Find where the given text appears and provide that cell's center as [X, Y] coordinate. 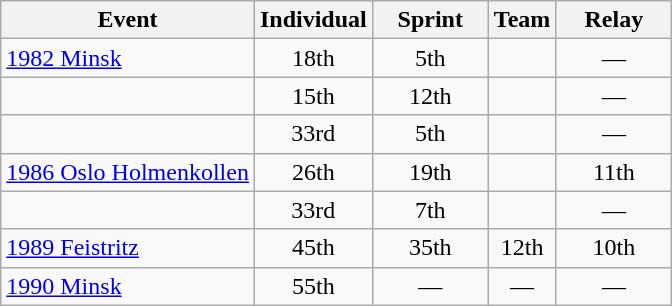
Event [128, 20]
26th [313, 172]
Team [522, 20]
1990 Minsk [128, 286]
45th [313, 248]
18th [313, 58]
1986 Oslo Holmenkollen [128, 172]
19th [430, 172]
35th [430, 248]
15th [313, 96]
7th [430, 210]
Relay [614, 20]
55th [313, 286]
1989 Feistritz [128, 248]
Sprint [430, 20]
1982 Minsk [128, 58]
10th [614, 248]
Individual [313, 20]
11th [614, 172]
